Scan for the cell matching the given text and deliver its (x, y) coordinate at center. 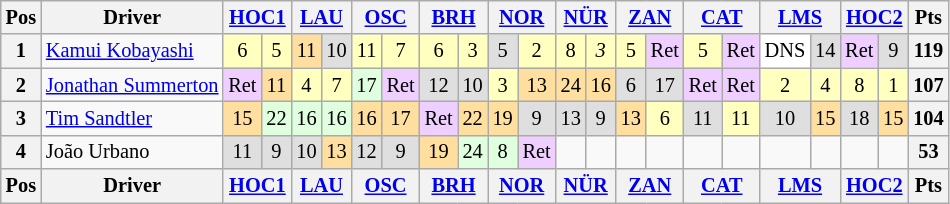
18 (859, 118)
53 (928, 152)
119 (928, 51)
Kamui Kobayashi (132, 51)
104 (928, 118)
107 (928, 85)
Jonathan Summerton (132, 85)
João Urbano (132, 152)
DNS (785, 51)
Tim Sandtler (132, 118)
14 (825, 51)
